Scan for the cell matching the given text and deliver its [X, Y] coordinate at center. 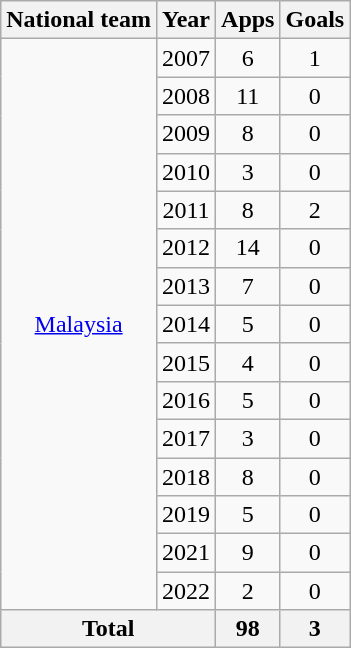
1 [315, 58]
2013 [186, 286]
Apps [248, 20]
Year [186, 20]
2010 [186, 172]
Malaysia [79, 324]
Goals [315, 20]
2018 [186, 477]
2011 [186, 210]
2022 [186, 591]
2017 [186, 438]
2015 [186, 362]
6 [248, 58]
2014 [186, 324]
Total [108, 629]
9 [248, 553]
2009 [186, 134]
2007 [186, 58]
2019 [186, 515]
98 [248, 629]
14 [248, 248]
4 [248, 362]
2008 [186, 96]
7 [248, 286]
2012 [186, 248]
2016 [186, 400]
11 [248, 96]
2021 [186, 553]
National team [79, 20]
